Return (X, Y) of the center of cell containing provided text 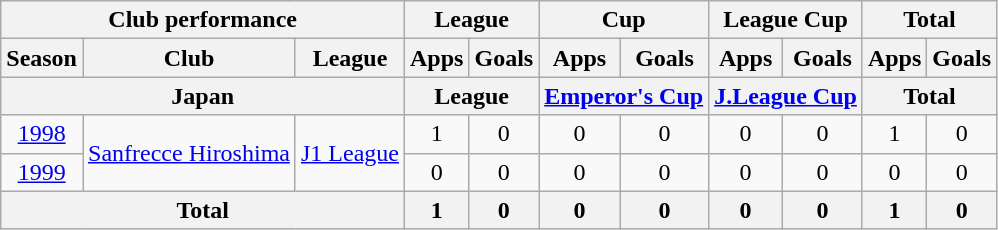
Season (42, 58)
Emperor's Cup (624, 96)
Club (188, 58)
League Cup (786, 20)
Club performance (203, 20)
Cup (624, 20)
Sanfrecce Hiroshima (188, 153)
1998 (42, 134)
J1 League (350, 153)
Japan (203, 96)
J.League Cup (786, 96)
1999 (42, 172)
